Output the (X, Y) coordinate of the center of the cell containing the given text.  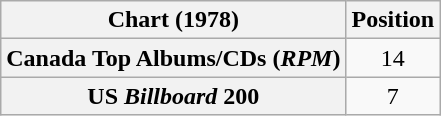
US Billboard 200 (174, 96)
Chart (1978) (174, 20)
Position (393, 20)
7 (393, 96)
14 (393, 58)
Canada Top Albums/CDs (RPM) (174, 58)
